Identify which cell holds the provided text, then report its (x, y) central coordinate. 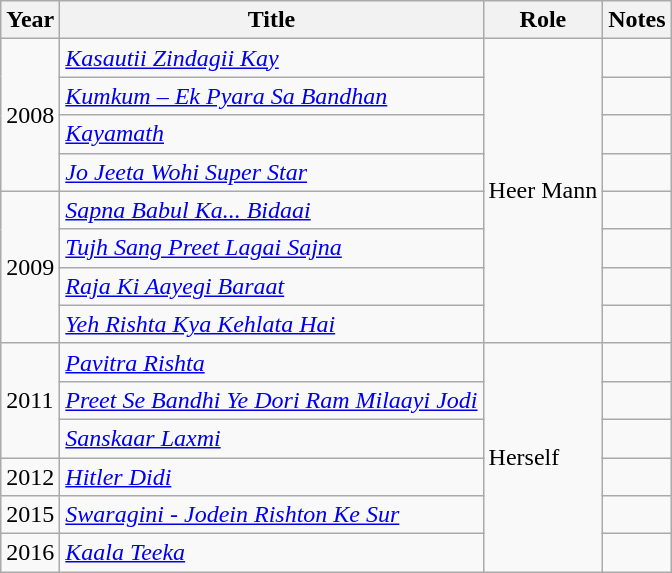
Pavitra Rishta (272, 362)
Notes (637, 20)
Jo Jeeta Wohi Super Star (272, 172)
2009 (30, 267)
Sanskaar Laxmi (272, 438)
2012 (30, 477)
Sapna Babul Ka... Bidaai (272, 210)
Raja Ki Aayegi Baraat (272, 286)
Tujh Sang Preet Lagai Sajna (272, 248)
Kayamath (272, 134)
Role (543, 20)
Year (30, 20)
Hitler Didi (272, 477)
2016 (30, 553)
Kasautii Zindagii Kay (272, 58)
Heer Mann (543, 191)
Kaala Teeka (272, 553)
Yeh Rishta Kya Kehlata Hai (272, 324)
Title (272, 20)
2015 (30, 515)
2011 (30, 400)
2008 (30, 115)
Herself (543, 457)
Swaragini - Jodein Rishton Ke Sur (272, 515)
Kumkum – Ek Pyara Sa Bandhan (272, 96)
Preet Se Bandhi Ye Dori Ram Milaayi Jodi (272, 400)
